Find where the given text appears and provide that cell's center as (x, y) coordinate. 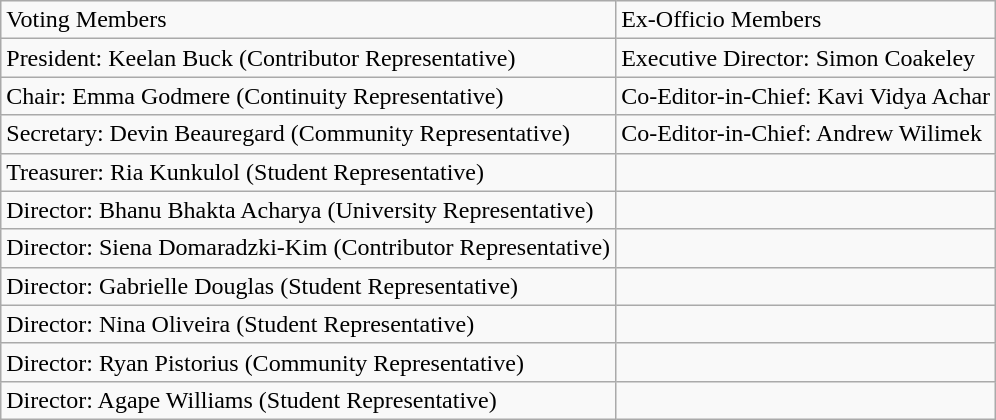
Director: Ryan Pistorius (Community Representative) (308, 362)
Treasurer: Ria Kunkulol (Student Representative) (308, 172)
Director: Agape Williams (Student Representative) (308, 400)
Director: Bhanu Bhakta Acharya (University Representative) (308, 210)
Secretary: Devin Beauregard (Community Representative) (308, 134)
Voting Members (308, 20)
Chair: Emma Godmere (Continuity Representative) (308, 96)
Co-Editor-in-Chief: Andrew Wilimek (806, 134)
Director: Nina Oliveira (Student Representative) (308, 324)
Director: Siena Domaradzki-Kim (Contributor Representative) (308, 248)
Director: Gabrielle Douglas (Student Representative) (308, 286)
Ex-Officio Members (806, 20)
President: Keelan Buck (Contributor Representative) (308, 58)
Co-Editor-in-Chief: Kavi Vidya Achar (806, 96)
Executive Director: Simon Coakeley (806, 58)
